For the text-containing cell, return its midpoint in (X, Y) coordinate format. 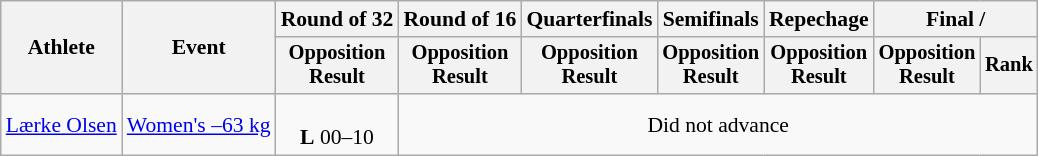
Semifinals (710, 19)
Final / (956, 19)
Round of 32 (338, 19)
Event (199, 48)
Repechage (819, 19)
Rank (1009, 66)
Women's –63 kg (199, 124)
Did not advance (718, 124)
L 00–10 (338, 124)
Lærke Olsen (62, 124)
Round of 16 (460, 19)
Quarterfinals (589, 19)
Athlete (62, 48)
